For the text-containing cell, return its midpoint in (x, y) coordinate format. 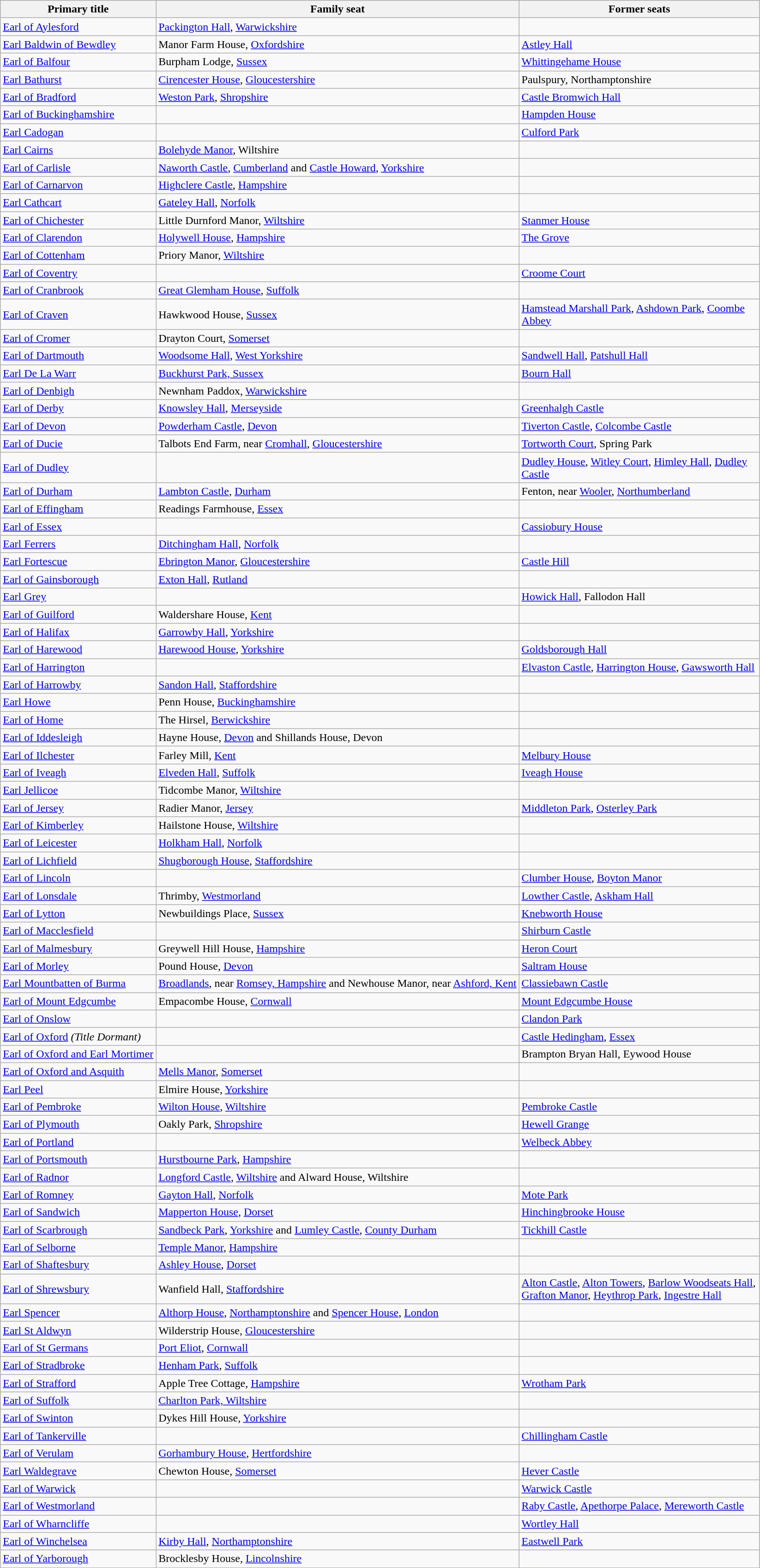
Woodsome Hall, West Yorkshire (338, 356)
Earl of Oxford (Title Dormant) (78, 1036)
Wrotham Park (639, 1383)
Earl of Cottenham (78, 255)
Fenton, near Wooler, Northumberland (639, 491)
Earl of Pembroke (78, 1107)
Earl of Malmesbury (78, 948)
Mapperton House, Dorset (338, 1212)
Culford Park (639, 132)
Manor Farm House, Oxfordshire (338, 44)
Radier Manor, Jersey (338, 808)
Earl of Onslow (78, 1019)
Hurstbourne Park, Hampshire (338, 1160)
Hawkwood House, Sussex (338, 314)
Earl of Wharncliffe (78, 1524)
Earl De La Warr (78, 373)
Tidcombe Manor, Wiltshire (338, 790)
Clumber House, Boyton Manor (639, 878)
Sandwell Hall, Patshull Hall (639, 356)
Knebworth House (639, 913)
Hinchingbrooke House (639, 1212)
Castle Bromwich Hall (639, 97)
Earl of Harewood (78, 650)
Earl of Radnor (78, 1177)
Earl of Ilchester (78, 755)
Earl of Denbigh (78, 391)
Knowsley Hall, Merseyside (338, 408)
Brocklesby House, Lincolnshire (338, 1559)
Alton Castle, Alton Towers, Barlow Woodseats Hall, Grafton Manor, Heythrop Park, Ingestre Hall (639, 1289)
Earl of Westmorland (78, 1506)
Primary title (78, 9)
Earl Baldwin of Bewdley (78, 44)
Earl of Sandwich (78, 1212)
Earl of Leicester (78, 843)
Earl of Suffolk (78, 1401)
Wilderstrip House, Gloucestershire (338, 1330)
Thrimby, Westmorland (338, 896)
Eastwell Park (639, 1541)
Elveden Hall, Suffolk (338, 772)
Earl of Dudley (78, 468)
Earl Cairns (78, 150)
Middleton Park, Osterley Park (639, 808)
Melbury House (639, 755)
Holywell House, Hampshire (338, 238)
Hever Castle (639, 1471)
Earl of Plymouth (78, 1124)
Earl of Harrington (78, 667)
Earl of Home (78, 720)
Earl of Tankerville (78, 1436)
Greywell Hill House, Hampshire (338, 948)
Earl of Oxford and Asquith (78, 1071)
Farley Mill, Kent (338, 755)
Harewood House, Yorkshire (338, 650)
Earl Cadogan (78, 132)
Stanmer House (639, 220)
Earl of Morley (78, 966)
Earl of Portsmouth (78, 1160)
Earl of Cromer (78, 338)
Earl Jellicoe (78, 790)
Dudley House, Witley Court, Himley Hall, Dudley Castle (639, 468)
Garrowby Hall, Yorkshire (338, 632)
Newbuildings Place, Sussex (338, 913)
Earl of Dartmouth (78, 356)
Lowther Castle, Askham Hall (639, 896)
Earl of Jersey (78, 808)
Bolehyde Manor, Wiltshire (338, 150)
Earl of Romney (78, 1195)
Warwick Castle (639, 1489)
Henham Park, Suffolk (338, 1365)
Earl of Gainsborough (78, 579)
Earl of Essex (78, 526)
Bourn Hall (639, 373)
Powderham Castle, Devon (338, 426)
Earl of Lonsdale (78, 896)
Former seats (639, 9)
Gorhambury House, Hertfordshire (338, 1453)
Earl of Portland (78, 1142)
Pembroke Castle (639, 1107)
Earl of Lincoln (78, 878)
Earl Waldegrave (78, 1471)
Castle Hill (639, 562)
Dykes Hill House, Yorkshire (338, 1418)
Earl of Lytton (78, 913)
Earl of Swinton (78, 1418)
Earl of Yarborough (78, 1559)
Port Eliot, Cornwall (338, 1348)
Naworth Castle, Cumberland and Castle Howard, Yorkshire (338, 167)
Chewton House, Somerset (338, 1471)
Hampden House (639, 115)
Wanfield Hall, Staffordshire (338, 1289)
Waldershare House, Kent (338, 614)
Hewell Grange (639, 1124)
Earl of Bradford (78, 97)
Earl of Craven (78, 314)
Earl of Stradbroke (78, 1365)
Earl of Cranbrook (78, 291)
Priory Manor, Wiltshire (338, 255)
Earl of Shrewsbury (78, 1289)
Earl St Aldwyn (78, 1330)
Highclere Castle, Hampshire (338, 185)
Shirburn Castle (639, 931)
Mote Park (639, 1195)
Pound House, Devon (338, 966)
Earl of Winchelsea (78, 1541)
Earl of Selborne (78, 1247)
Elvaston Castle, Harrington House, Gawsworth Hall (639, 667)
Howick Hall, Fallodon Hall (639, 597)
Great Glemham House, Suffolk (338, 291)
Hamstead Marshall Park, Ashdown Park, Coombe Abbey (639, 314)
Holkham Hall, Norfolk (338, 843)
Sandbeck Park, Yorkshire and Lumley Castle, County Durham (338, 1230)
Earl of Warwick (78, 1489)
Earl of Chichester (78, 220)
Earl of Lichfield (78, 861)
Little Durnford Manor, Wiltshire (338, 220)
Greenhalgh Castle (639, 408)
Earl of Derby (78, 408)
Castle Hedingham, Essex (639, 1036)
Earl of Iddesleigh (78, 737)
Earl of Strafford (78, 1383)
Longford Castle, Wiltshire and Alward House, Wiltshire (338, 1177)
Earl of Aylesford (78, 27)
Earl of Clarendon (78, 238)
Earl of Effingham (78, 509)
Earl Spencer (78, 1313)
Apple Tree Cottage, Hampshire (338, 1383)
Hayne House, Devon and Shillands House, Devon (338, 737)
Packington Hall, Warwickshire (338, 27)
The Grove (639, 238)
Readings Farmhouse, Essex (338, 509)
Mount Edgcumbe House (639, 1001)
Elmire House, Yorkshire (338, 1089)
Weston Park, Shropshire (338, 97)
Earl Bathurst (78, 79)
Charlton Park, Wiltshire (338, 1401)
Earl of Carnarvon (78, 185)
Empacombe House, Cornwall (338, 1001)
Earl Howe (78, 702)
Chillingham Castle (639, 1436)
Iveagh House (639, 772)
Paulspury, Northamptonshire (639, 79)
Cirencester House, Gloucestershire (338, 79)
Wilton House, Wiltshire (338, 1107)
The Hirsel, Berwickshire (338, 720)
Earl Cathcart (78, 202)
Earl of Shaftesbury (78, 1265)
Ditchingham Hall, Norfolk (338, 544)
Raby Castle, Apethorpe Palace, Mereworth Castle (639, 1506)
Saltram House (639, 966)
Shugborough House, Staffordshire (338, 861)
Buckhurst Park, Sussex (338, 373)
Tiverton Castle, Colcombe Castle (639, 426)
Whittingehame House (639, 62)
Earl of Guilford (78, 614)
Ebrington Manor, Gloucestershire (338, 562)
Clandon Park (639, 1019)
Earl of Macclesfield (78, 931)
Earl of Iveagh (78, 772)
Newnham Paddox, Warwickshire (338, 391)
Earl Grey (78, 597)
Goldsborough Hall (639, 650)
Earl of Carlisle (78, 167)
Mells Manor, Somerset (338, 1071)
Gayton Hall, Norfolk (338, 1195)
Burpham Lodge, Sussex (338, 62)
Kirby Hall, Northamptonshire (338, 1541)
Althorp House, Northamptonshire and Spencer House, London (338, 1313)
Earl of Halifax (78, 632)
Talbots End Farm, near Cromhall, Gloucestershire (338, 444)
Earl of Devon (78, 426)
Earl of Mount Edgcumbe (78, 1001)
Tickhill Castle (639, 1230)
Classiebawn Castle (639, 984)
Heron Court (639, 948)
Brampton Bryan Hall, Eywood House (639, 1054)
Earl of Kimberley (78, 826)
Earl of Buckinghamshire (78, 115)
Drayton Court, Somerset (338, 338)
Earl of Ducie (78, 444)
Family seat (338, 9)
Earl of Verulam (78, 1453)
Penn House, Buckinghamshire (338, 702)
Earl of St Germans (78, 1348)
Cassiobury House (639, 526)
Sandon Hall, Staffordshire (338, 685)
Earl of Harrowby (78, 685)
Earl Mountbatten of Burma (78, 984)
Wortley Hall (639, 1524)
Temple Manor, Hampshire (338, 1247)
Lambton Castle, Durham (338, 491)
Earl of Coventry (78, 273)
Welbeck Abbey (639, 1142)
Oakly Park, Shropshire (338, 1124)
Broadlands, near Romsey, Hampshire and Newhouse Manor, near Ashford, Kent (338, 984)
Earl of Balfour (78, 62)
Astley Hall (639, 44)
Earl Peel (78, 1089)
Ashley House, Dorset (338, 1265)
Gateley Hall, Norfolk (338, 202)
Exton Hall, Rutland (338, 579)
Tortworth Court, Spring Park (639, 444)
Earl Ferrers (78, 544)
Hailstone House, Wiltshire (338, 826)
Croome Court (639, 273)
Earl Fortescue (78, 562)
Earl of Oxford and Earl Mortimer (78, 1054)
Earl of Scarbrough (78, 1230)
Earl of Durham (78, 491)
